Return (X, Y) of the center of cell containing provided text 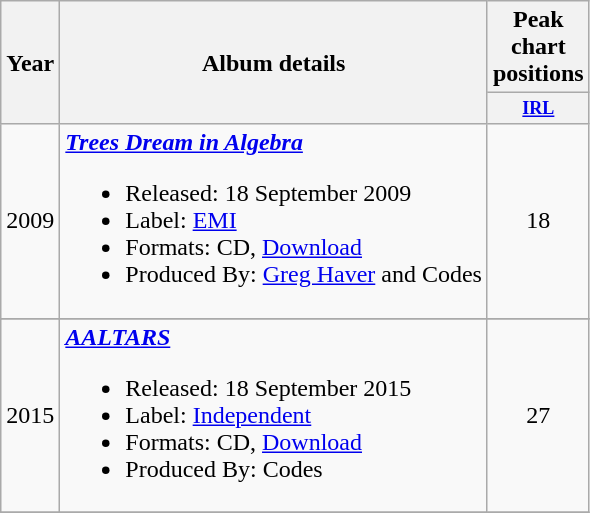
Album details (274, 62)
Year (30, 62)
Trees Dream in AlgebraReleased: 18 September 2009Label: EMIFormats: CD, DownloadProduced By: Greg Haver and Codes (274, 221)
Peak chart positions (538, 47)
IRL (538, 108)
AALTARSReleased: 18 September 2015Label: IndependentFormats: CD, DownloadProduced By: Codes (274, 415)
2009 (30, 221)
27 (538, 415)
18 (538, 221)
2015 (30, 415)
